Locate the cell with the specified text and output its [X, Y] center coordinate. 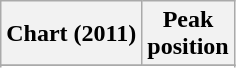
Peakposition [188, 34]
Chart (2011) [72, 34]
